Determine the [X, Y] coordinate at the center of the cell enclosing the given text.  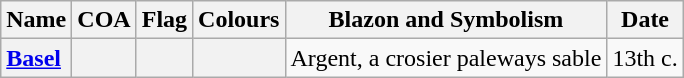
COA [104, 20]
Colours [239, 20]
Flag [164, 20]
Basel [36, 58]
13th c. [645, 58]
Date [645, 20]
Name [36, 20]
Blazon and Symbolism [446, 20]
Argent, a crosier paleways sable [446, 58]
